Provide the [x, y] coordinate of the cell's center where the given text is located.  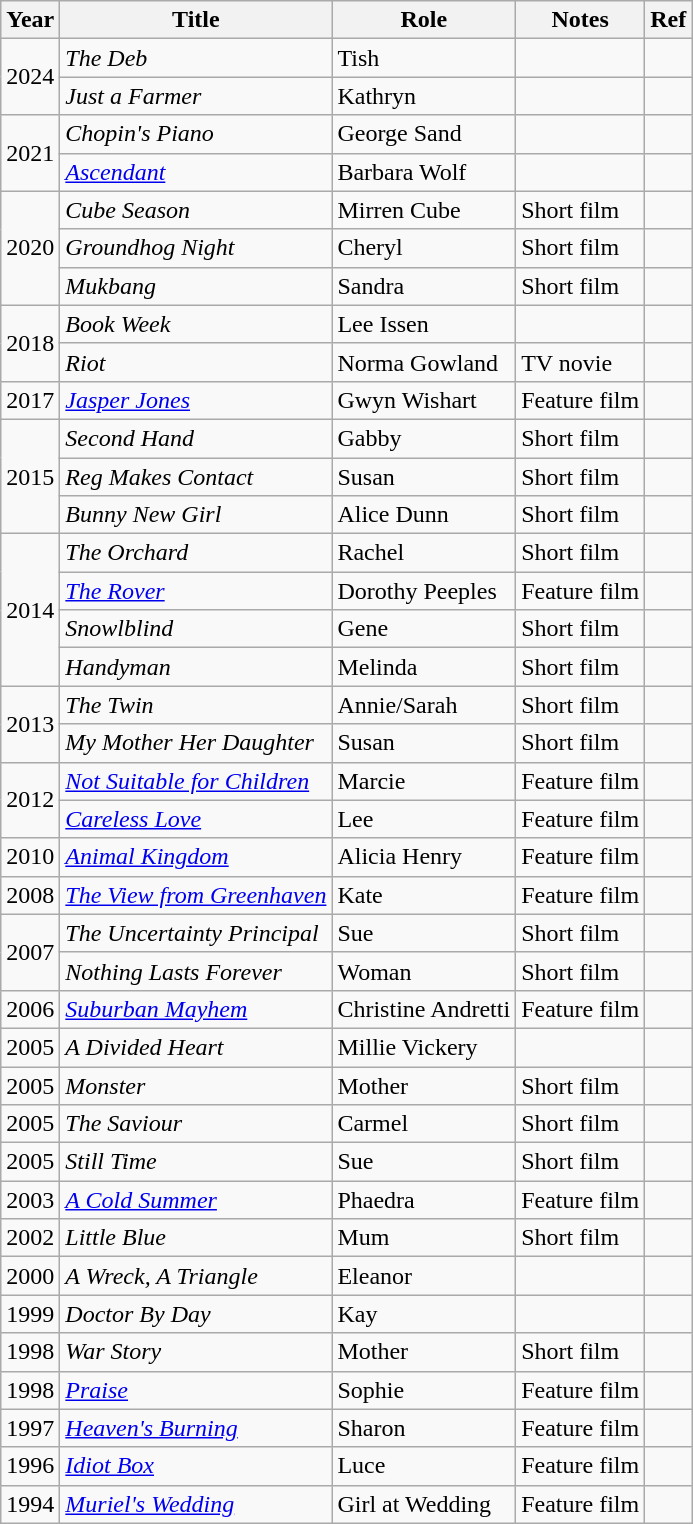
Barbara Wolf [424, 172]
Cube Season [196, 210]
Notes [580, 20]
2010 [30, 857]
Rachel [424, 553]
Annie/Sarah [424, 705]
The Uncertainty Principal [196, 933]
2000 [30, 1276]
Snowlblind [196, 629]
Cheryl [424, 248]
2006 [30, 1009]
Christine Andretti [424, 1009]
Alicia Henry [424, 857]
Ascendant [196, 172]
A Wreck, A Triangle [196, 1276]
Alice Dunn [424, 515]
The Twin [196, 705]
Lee [424, 819]
Tish [424, 58]
1996 [30, 1466]
Kay [424, 1314]
The View from Greenhaven [196, 895]
A Cold Summer [196, 1200]
Heaven's Burning [196, 1428]
Doctor By Day [196, 1314]
2015 [30, 476]
2024 [30, 77]
Norma Gowland [424, 362]
2013 [30, 724]
Chopin's Piano [196, 134]
2002 [30, 1238]
Muriel's Wedding [196, 1504]
Little Blue [196, 1238]
War Story [196, 1352]
Carmel [424, 1124]
Careless Love [196, 819]
Riot [196, 362]
Praise [196, 1390]
Gene [424, 629]
Lee Issen [424, 324]
Dorothy Peeples [424, 591]
Melinda [424, 667]
Groundhog Night [196, 248]
Animal Kingdom [196, 857]
George Sand [424, 134]
The Saviour [196, 1124]
Marcie [424, 781]
A Divided Heart [196, 1047]
2017 [30, 400]
1999 [30, 1314]
Second Hand [196, 438]
Sharon [424, 1428]
Kathryn [424, 96]
Reg Makes Contact [196, 477]
Gabby [424, 438]
The Deb [196, 58]
2018 [30, 343]
2008 [30, 895]
Book Week [196, 324]
Luce [424, 1466]
Bunny New Girl [196, 515]
1994 [30, 1504]
Monster [196, 1085]
Sophie [424, 1390]
Suburban Mayhem [196, 1009]
Role [424, 20]
Jasper Jones [196, 400]
Phaedra [424, 1200]
Idiot Box [196, 1466]
Mum [424, 1238]
Eleanor [424, 1276]
The Rover [196, 591]
Girl at Wedding [424, 1504]
2012 [30, 800]
Woman [424, 971]
2007 [30, 952]
Just a Farmer [196, 96]
Sandra [424, 286]
Gwyn Wishart [424, 400]
The Orchard [196, 553]
2014 [30, 610]
Year [30, 20]
Mirren Cube [424, 210]
Mukbang [196, 286]
Title [196, 20]
Ref [668, 20]
2003 [30, 1200]
My Mother Her Daughter [196, 743]
Millie Vickery [424, 1047]
2021 [30, 153]
Kate [424, 895]
Still Time [196, 1162]
Nothing Lasts Forever [196, 971]
2020 [30, 248]
1997 [30, 1428]
Not Suitable for Children [196, 781]
TV novie [580, 362]
Handyman [196, 667]
